Capture the cell that displays the provided text and extract its [x, y] central coordinate. 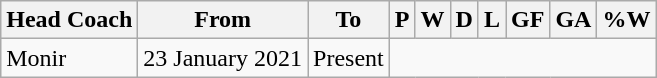
L [492, 20]
To [349, 20]
Present [349, 58]
From [223, 20]
Monir [70, 58]
Head Coach [70, 20]
GF [528, 20]
%W [626, 20]
23 January 2021 [223, 58]
P [402, 20]
W [432, 20]
D [464, 20]
GA [574, 20]
